Capture the cell that displays the provided text and extract its [x, y] central coordinate. 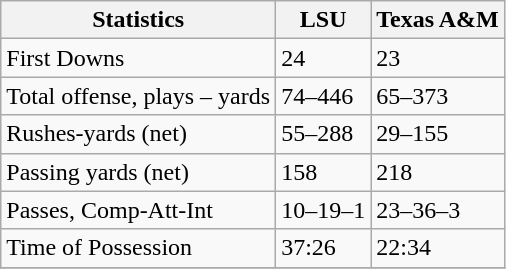
158 [324, 172]
Total offense, plays – yards [138, 96]
Time of Possession [138, 248]
22:34 [438, 248]
23 [438, 58]
24 [324, 58]
65–373 [438, 96]
Passing yards (net) [138, 172]
218 [438, 172]
Rushes-yards (net) [138, 134]
55–288 [324, 134]
29–155 [438, 134]
23–36–3 [438, 210]
10–19–1 [324, 210]
74–446 [324, 96]
37:26 [324, 248]
Texas A&M [438, 20]
Passes, Comp-Att-Int [138, 210]
First Downs [138, 58]
Statistics [138, 20]
LSU [324, 20]
